Search for the cell housing the specified text and yield its (X, Y) center coordinate. 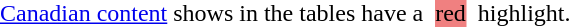
Canadian content shows in the tables have a (218, 14)
red (450, 14)
